Extract the [x, y] coordinate from the center of the cell holding the provided text.  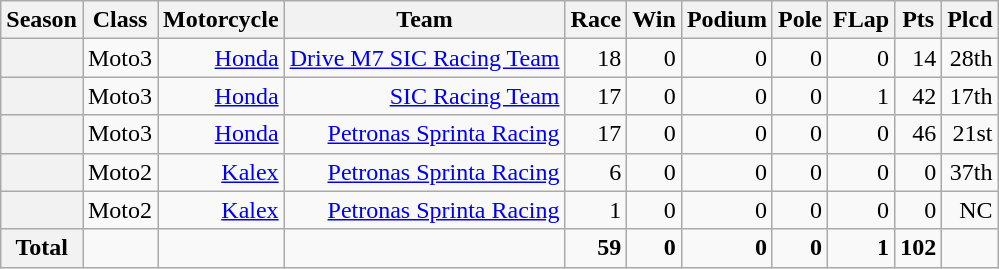
21st [970, 134]
FLap [862, 20]
SIC Racing Team [424, 96]
Pole [800, 20]
102 [918, 248]
59 [596, 248]
Motorcycle [222, 20]
37th [970, 172]
18 [596, 58]
Win [654, 20]
14 [918, 58]
17th [970, 96]
Pts [918, 20]
NC [970, 210]
46 [918, 134]
42 [918, 96]
6 [596, 172]
28th [970, 58]
Team [424, 20]
Drive M7 SIC Racing Team [424, 58]
Season [42, 20]
Race [596, 20]
Total [42, 248]
Plcd [970, 20]
Class [120, 20]
Podium [726, 20]
